Determine the [X, Y] coordinate at the center of the cell enclosing the given text.  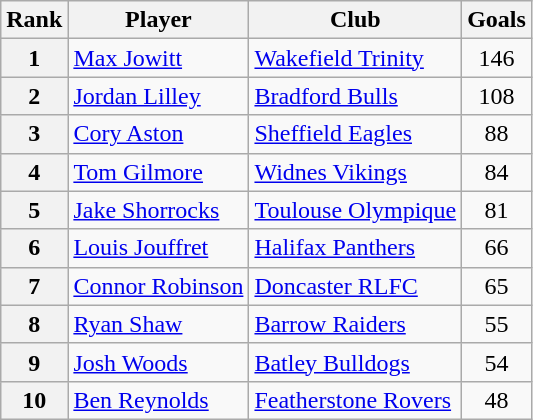
Widnes Vikings [356, 172]
84 [497, 172]
48 [497, 400]
Sheffield Eagles [356, 134]
Doncaster RLFC [356, 286]
65 [497, 286]
Jake Shorrocks [158, 210]
Featherstone Rovers [356, 400]
146 [497, 58]
Player [158, 20]
1 [34, 58]
Cory Aston [158, 134]
108 [497, 96]
4 [34, 172]
81 [497, 210]
54 [497, 362]
Connor Robinson [158, 286]
Toulouse Olympique [356, 210]
Ryan Shaw [158, 324]
88 [497, 134]
Bradford Bulls [356, 96]
55 [497, 324]
7 [34, 286]
Wakefield Trinity [356, 58]
Ben Reynolds [158, 400]
Goals [497, 20]
Max Jowitt [158, 58]
Halifax Panthers [356, 248]
10 [34, 400]
Club [356, 20]
Batley Bulldogs [356, 362]
Louis Jouffret [158, 248]
5 [34, 210]
66 [497, 248]
Josh Woods [158, 362]
Tom Gilmore [158, 172]
Jordan Lilley [158, 96]
2 [34, 96]
8 [34, 324]
9 [34, 362]
3 [34, 134]
Rank [34, 20]
Barrow Raiders [356, 324]
6 [34, 248]
